Locate the cell with the specified text and output its [X, Y] center coordinate. 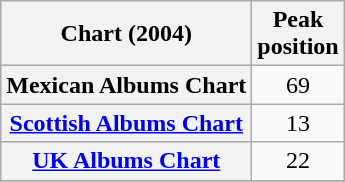
Mexican Albums Chart [126, 85]
Peakposition [298, 34]
Scottish Albums Chart [126, 123]
13 [298, 123]
Chart (2004) [126, 34]
69 [298, 85]
22 [298, 161]
UK Albums Chart [126, 161]
